Detect which cell encompasses the target text, then output its (X, Y) center coordinate. 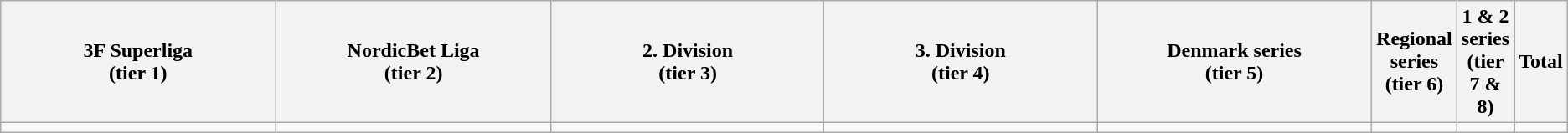
2. Division (tier 3) (688, 62)
3. Division (tier 4) (961, 62)
1 & 2 series (tier 7 & 8) (1485, 62)
Regional series (tier 6) (1415, 62)
Denmark series (tier 5) (1235, 62)
Total (1541, 62)
3F Superliga (tier 1) (138, 62)
NordicBet Liga (tier 2) (414, 62)
